Determine the [x, y] coordinate at the center of the cell enclosing the given text.  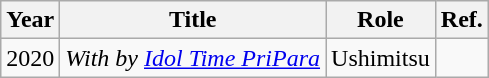
Year [30, 20]
Title [193, 20]
Role [381, 20]
Ushimitsu [381, 58]
Ref. [462, 20]
2020 [30, 58]
With by Idol Time PriPara [193, 58]
